Extract the (x, y) coordinate from the center of the cell holding the provided text.  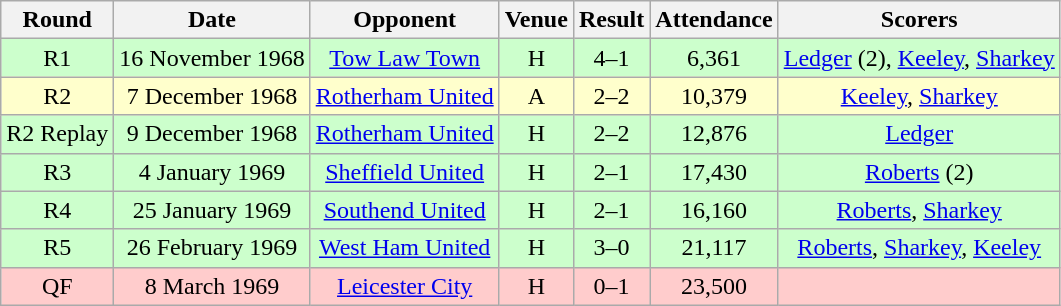
7 December 1968 (212, 96)
R2 (58, 96)
Result (611, 20)
0–1 (611, 286)
Venue (536, 20)
10,379 (714, 96)
4 January 1969 (212, 172)
Roberts (2) (919, 172)
Sheffield United (404, 172)
25 January 1969 (212, 210)
16,160 (714, 210)
Roberts, Sharkey (919, 210)
4–1 (611, 58)
Attendance (714, 20)
Scorers (919, 20)
26 February 1969 (212, 248)
R2 Replay (58, 134)
Southend United (404, 210)
A (536, 96)
Leicester City (404, 286)
Keeley, Sharkey (919, 96)
R1 (58, 58)
R5 (58, 248)
8 March 1969 (212, 286)
Ledger (919, 134)
Tow Law Town (404, 58)
Round (58, 20)
6,361 (714, 58)
Date (212, 20)
16 November 1968 (212, 58)
12,876 (714, 134)
17,430 (714, 172)
9 December 1968 (212, 134)
R4 (58, 210)
Ledger (2), Keeley, Sharkey (919, 58)
23,500 (714, 286)
West Ham United (404, 248)
Roberts, Sharkey, Keeley (919, 248)
R3 (58, 172)
QF (58, 286)
Opponent (404, 20)
3–0 (611, 248)
21,117 (714, 248)
